Return (X, Y) of the center of cell containing provided text 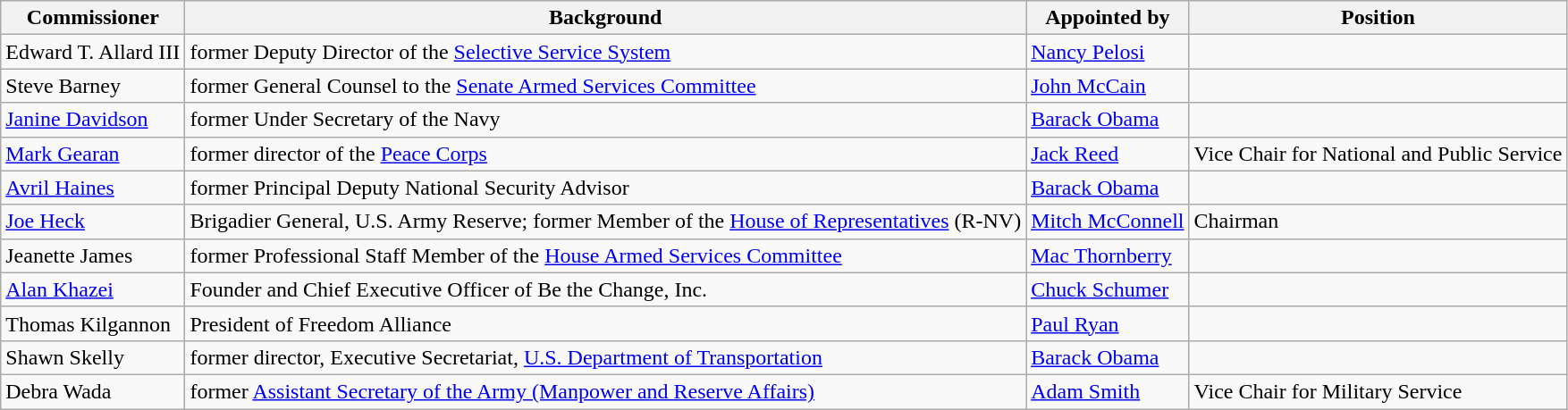
Vice Chair for National and Public Service (1378, 154)
Chuck Schumer (1108, 289)
former Principal Deputy National Security Advisor (606, 188)
Chairman (1378, 222)
Paul Ryan (1108, 323)
former director of the Peace Corps (606, 154)
Jack Reed (1108, 154)
Vice Chair for Military Service (1378, 391)
Mark Gearan (93, 154)
Avril Haines (93, 188)
Background (606, 18)
Joe Heck (93, 222)
Adam Smith (1108, 391)
Edward T. Allard III (93, 52)
former General Counsel to the Senate Armed Services Committee (606, 86)
Mac Thornberry (1108, 255)
former director, Executive Secretariat, U.S. Department of Transportation (606, 357)
Mitch McConnell (1108, 222)
former Assistant Secretary of the Army (Manpower and Reserve Affairs) (606, 391)
Debra Wada (93, 391)
Appointed by (1108, 18)
Nancy Pelosi (1108, 52)
John McCain (1108, 86)
former Under Secretary of the Navy (606, 120)
Commissioner (93, 18)
Jeanette James (93, 255)
Janine Davidson (93, 120)
Thomas Kilgannon (93, 323)
Position (1378, 18)
former Professional Staff Member of the House Armed Services Committee (606, 255)
Brigadier General, U.S. Army Reserve; former Member of the House of Representatives (R-NV) (606, 222)
Alan Khazei (93, 289)
Shawn Skelly (93, 357)
Founder and Chief Executive Officer of Be the Change, Inc. (606, 289)
Steve Barney (93, 86)
President of Freedom Alliance (606, 323)
former Deputy Director of the Selective Service System (606, 52)
